For the text-containing cell, return its midpoint in [x, y] coordinate format. 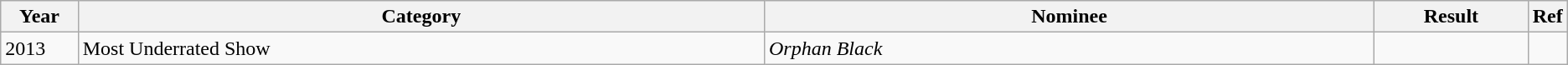
2013 [39, 48]
Category [420, 17]
Most Underrated Show [420, 48]
Ref [1548, 17]
Nominee [1069, 17]
Result [1452, 17]
Orphan Black [1069, 48]
Year [39, 17]
